Scan for the cell matching the given text and deliver its (X, Y) coordinate at center. 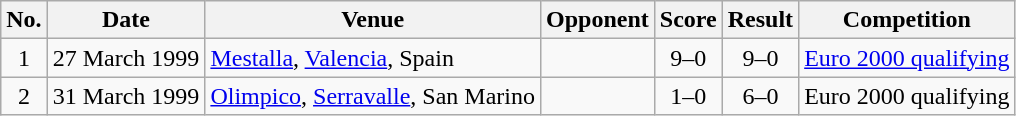
Date (126, 20)
27 March 1999 (126, 58)
6–0 (760, 96)
1 (24, 58)
Venue (373, 20)
Score (688, 20)
2 (24, 96)
Opponent (598, 20)
Olimpico, Serravalle, San Marino (373, 96)
Competition (907, 20)
Mestalla, Valencia, Spain (373, 58)
1–0 (688, 96)
31 March 1999 (126, 96)
Result (760, 20)
No. (24, 20)
